Scan for the cell matching the given text and deliver its (X, Y) coordinate at center. 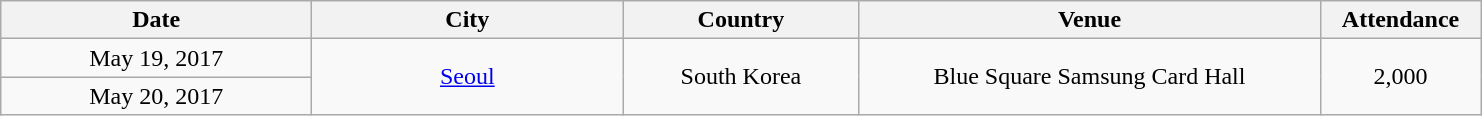
2,000 (1400, 77)
Venue (1090, 20)
Date (156, 20)
Attendance (1400, 20)
City (468, 20)
May 20, 2017 (156, 96)
South Korea (741, 77)
Seoul (468, 77)
May 19, 2017 (156, 58)
Blue Square Samsung Card Hall (1090, 77)
Country (741, 20)
